For the text-containing cell, return its midpoint in (x, y) coordinate format. 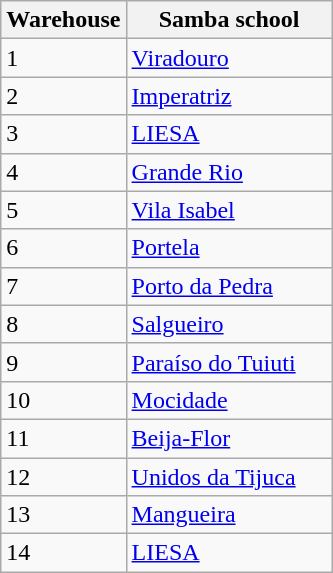
2 (64, 96)
1 (64, 58)
8 (64, 324)
Portela (229, 248)
Paraíso do Tuiuti (229, 362)
7 (64, 286)
9 (64, 362)
Warehouse (64, 20)
Porto da Pedra (229, 286)
Unidos da Tijuca (229, 477)
Imperatriz (229, 96)
3 (64, 134)
Mocidade (229, 400)
11 (64, 438)
12 (64, 477)
13 (64, 515)
Mangueira (229, 515)
Beija-Flor (229, 438)
5 (64, 210)
10 (64, 400)
Viradouro (229, 58)
Grande Rio (229, 172)
Samba school (229, 20)
Vila Isabel (229, 210)
6 (64, 248)
4 (64, 172)
Salgueiro (229, 324)
14 (64, 553)
